Output the (x, y) coordinate of the center of the cell containing the given text.  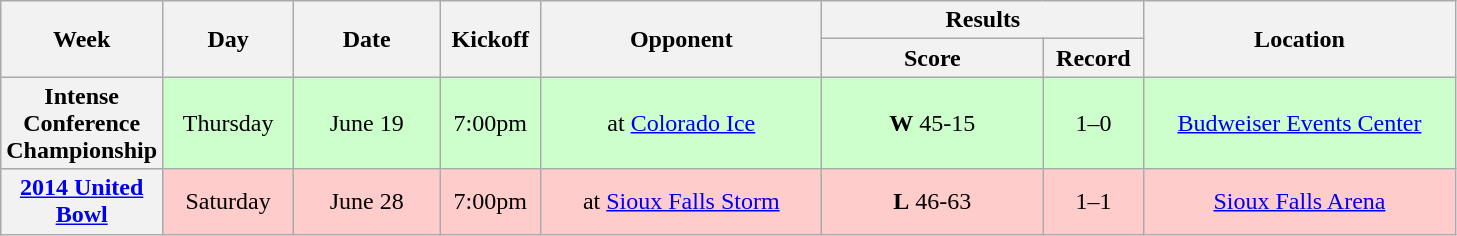
Opponent (682, 39)
Saturday (228, 202)
Day (228, 39)
Sioux Falls Arena (1300, 202)
Budweiser Events Center (1300, 123)
Date (367, 39)
Results (983, 20)
L 46-63 (932, 202)
1–1 (1094, 202)
Location (1300, 39)
1–0 (1094, 123)
Intense Conference Championship (82, 123)
at Colorado Ice (682, 123)
2014 United Bowl (82, 202)
W 45-15 (932, 123)
June 28 (367, 202)
Week (82, 39)
Thursday (228, 123)
June 19 (367, 123)
Score (932, 58)
at Sioux Falls Storm (682, 202)
Record (1094, 58)
Kickoff (490, 39)
